Identify which cell holds the provided text, then report its [X, Y] central coordinate. 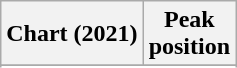
Chart (2021) [72, 34]
Peakposition [189, 34]
